Pinpoint the cell where the given text exists, returning its [x, y] midpoint coordinate. 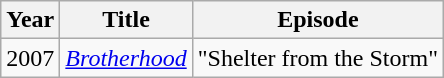
"Shelter from the Storm" [318, 58]
2007 [30, 58]
Title [126, 20]
Year [30, 20]
Brotherhood [126, 58]
Episode [318, 20]
